Scan for the cell matching the given text and deliver its (x, y) coordinate at center. 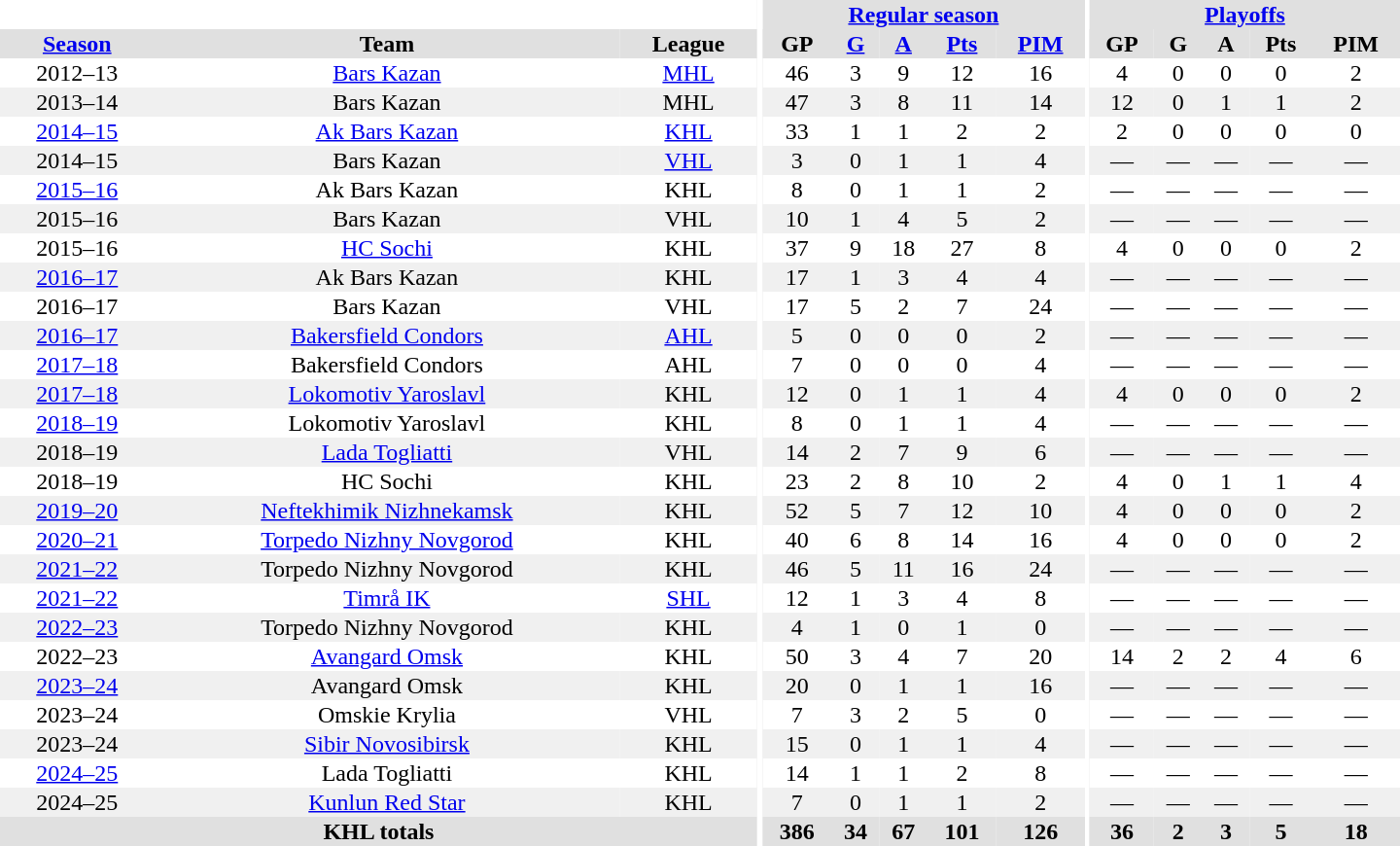
2013–14 (78, 102)
Kunlun Red Star (387, 802)
37 (797, 248)
Sibir Novosibirsk (387, 744)
Omskie Krylia (387, 715)
36 (1122, 831)
33 (797, 131)
101 (962, 831)
Playoffs (1244, 15)
League (688, 44)
27 (962, 248)
67 (904, 831)
2012–13 (78, 73)
23 (797, 481)
2019–20 (78, 511)
Regular season (924, 15)
Team (387, 44)
52 (797, 511)
386 (797, 831)
126 (1040, 831)
34 (856, 831)
50 (797, 656)
Neftekhimik Nizhnekamsk (387, 511)
Season (78, 44)
47 (797, 102)
Timrå IK (387, 598)
KHL totals (379, 831)
40 (797, 540)
15 (797, 744)
2020–21 (78, 540)
SHL (688, 598)
